Scan for the cell matching the given text and deliver its [X, Y] coordinate at center. 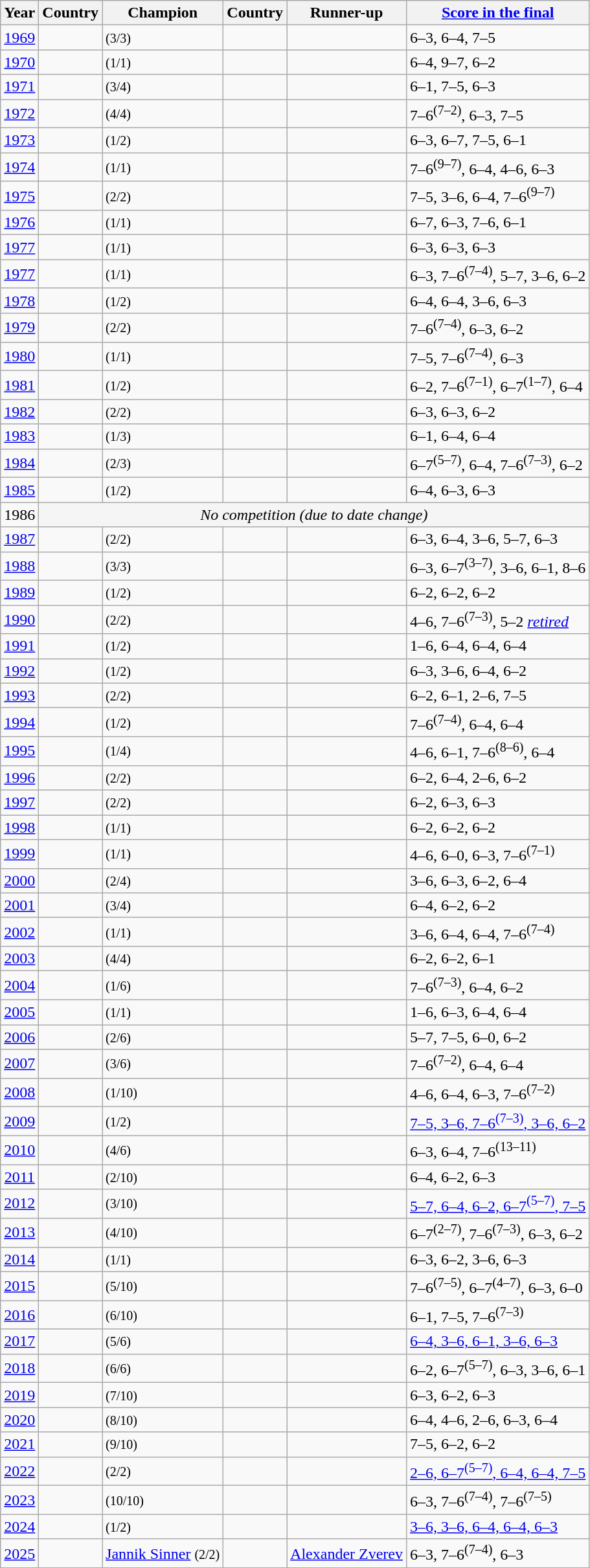
6–2, 6–4, 2–6, 6–2 [498, 778]
(1/6) [163, 985]
1974 [19, 167]
1999 [19, 855]
6–4, 6–2, 6–3 [498, 1177]
6–1, 7–5, 7–6(7–3) [498, 1316]
6–3, 6–2, 3–6, 6–3 [498, 1259]
5–7, 6–4, 6–2, 6–7(5–7), 7–5 [498, 1204]
(2/6) [163, 1037]
2000 [19, 880]
6–3, 6–7(3–7), 3–6, 6–1, 8–6 [498, 566]
7–6(7–4), 6–4, 6–4 [498, 722]
1–6, 6–3, 6–4, 6–4 [498, 1013]
1994 [19, 722]
4–6, 6–0, 6–3, 7–6(7–1) [498, 855]
1997 [19, 803]
2018 [19, 1369]
(2/4) [163, 880]
6–3, 7–6(7–4), 6–3 [498, 1554]
1988 [19, 566]
1984 [19, 464]
3–6, 6–4, 6–4, 7–6(7–4) [498, 932]
6–2, 6–1, 2–6, 7–5 [498, 695]
4–6, 7–6(7–3), 5–2 retired [498, 620]
7–5, 3–6, 7–6(7–3), 3–6, 6–2 [498, 1121]
(5/6) [163, 1341]
6–4, 6–3, 6–3 [498, 490]
6–4, 3–6, 6–1, 3–6, 6–3 [498, 1341]
(2/3) [163, 464]
3–6, 3–6, 6–4, 6–4, 6–3 [498, 1527]
Score in the final [498, 13]
1971 [19, 87]
2004 [19, 985]
2016 [19, 1316]
2011 [19, 1177]
7–5, 6–2, 6–2 [498, 1444]
(6/6) [163, 1369]
6–3, 6–7, 7–5, 6–1 [498, 140]
6–3, 7–6(7–4), 7–6(7–5) [498, 1501]
7–5, 3–6, 6–4, 7–6(9–7) [498, 196]
2012 [19, 1204]
1972 [19, 114]
1983 [19, 436]
6–1, 7–5, 6–3 [498, 87]
2013 [19, 1233]
1–6, 6–4, 6–4, 6–4 [498, 646]
(4/6) [163, 1150]
2023 [19, 1501]
1998 [19, 827]
2005 [19, 1013]
2008 [19, 1093]
No competition (due to date change) [314, 515]
Runner-up [347, 13]
2009 [19, 1121]
2019 [19, 1395]
1978 [19, 300]
1995 [19, 751]
6–7(5–7), 6–4, 7–6(7–3), 6–2 [498, 464]
(3/10) [163, 1204]
2006 [19, 1037]
2024 [19, 1527]
7–6(7–3), 6–4, 6–2 [498, 985]
Champion [163, 13]
4–6, 6–4, 6–3, 7–6(7–2) [498, 1093]
1970 [19, 62]
6–2, 7–6(7–1), 6–7(1–7), 6–4 [498, 386]
5–7, 7–5, 6–0, 6–2 [498, 1037]
6–4, 9–7, 6–2 [498, 62]
6–2, 6–2, 6–1 [498, 959]
6–2, 6–3, 6–3 [498, 803]
7–6(7–5), 6–7(4–7), 6–3, 6–0 [498, 1286]
1986 [19, 515]
1989 [19, 593]
1992 [19, 671]
Year [19, 13]
3–6, 6–3, 6–2, 6–4 [498, 880]
Jannik Sinner (2/2) [163, 1554]
4–6, 6–1, 7–6(8–6), 6–4 [498, 751]
1991 [19, 646]
7–5, 7–6(7–4), 6–3 [498, 356]
(4/10) [163, 1233]
1979 [19, 328]
(5/10) [163, 1286]
2017 [19, 1341]
2025 [19, 1554]
1993 [19, 695]
7–6(9–7), 6–4, 4–6, 6–3 [498, 167]
6–4, 6–4, 3–6, 6–3 [498, 300]
(2/10) [163, 1177]
2002 [19, 932]
(1/3) [163, 436]
(8/10) [163, 1420]
(3/6) [163, 1064]
6–4, 6–2, 6–2 [498, 905]
2003 [19, 959]
6–3, 6–4, 7–5 [498, 38]
2001 [19, 905]
6–3, 6–3, 6–2 [498, 412]
2–6, 6–7(5–7), 6–4, 6–4, 7–5 [498, 1471]
6–7(2–7), 7–6(7–3), 6–3, 6–2 [498, 1233]
1975 [19, 196]
2022 [19, 1471]
6–4, 4–6, 2–6, 6–3, 6–4 [498, 1420]
6–3, 3–6, 6–4, 6–2 [498, 671]
7–6(7–4), 6–3, 6–2 [498, 328]
1982 [19, 412]
2010 [19, 1150]
1981 [19, 386]
6–3, 7–6(7–4), 5–7, 3–6, 6–2 [498, 274]
(10/10) [163, 1501]
2014 [19, 1259]
6–2, 6–7(5–7), 6–3, 3–6, 6–1 [498, 1369]
2020 [19, 1420]
(9/10) [163, 1444]
2021 [19, 1444]
1969 [19, 38]
6–3, 6–4, 7–6(13–11) [498, 1150]
7–6(7–2), 6–4, 6–4 [498, 1064]
6–3, 6–3, 6–3 [498, 247]
6–7, 6–3, 7–6, 6–1 [498, 223]
1985 [19, 490]
(1/4) [163, 751]
6–3, 6–2, 6–3 [498, 1395]
2007 [19, 1064]
1980 [19, 356]
(7/10) [163, 1395]
Alexander Zverev [347, 1554]
(6/10) [163, 1316]
2015 [19, 1286]
6–1, 6–4, 6–4 [498, 436]
1973 [19, 140]
1976 [19, 223]
7–6(7–2), 6–3, 7–5 [498, 114]
1990 [19, 620]
1996 [19, 778]
1987 [19, 539]
6–3, 6–4, 3–6, 5–7, 6–3 [498, 539]
(1/10) [163, 1093]
